Return the (x, y) coordinate for the center point of the cell that contains the specified text.  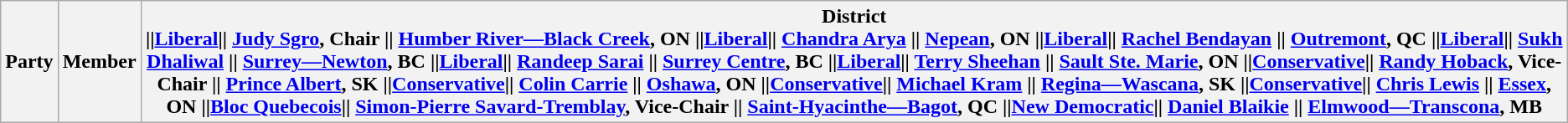
Party (29, 62)
Member (99, 62)
